Locate the cell with the specified text and output its (x, y) center coordinate. 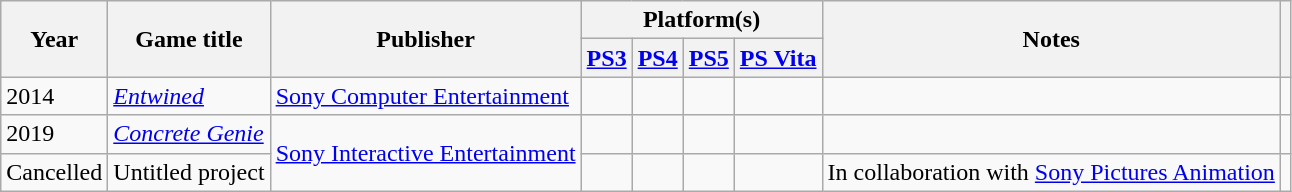
Sony Computer Entertainment (426, 96)
Platform(s) (702, 20)
Concrete Genie (189, 134)
Publisher (426, 39)
PS4 (658, 58)
Untitled project (189, 172)
Game title (189, 39)
Entwined (189, 96)
Cancelled (54, 172)
Year (54, 39)
2019 (54, 134)
PS3 (606, 58)
2014 (54, 96)
Sony Interactive Entertainment (426, 153)
PS5 (708, 58)
PS Vita (778, 58)
In collaboration with Sony Pictures Animation (1051, 172)
Notes (1051, 39)
